Pinpoint the cell where the given text exists, returning its (X, Y) midpoint coordinate. 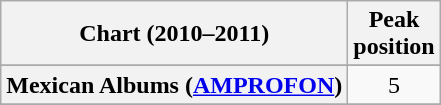
Mexican Albums (AMPROFON) (174, 85)
Chart (2010–2011) (174, 34)
Peakposition (394, 34)
5 (394, 85)
